Return the (X, Y) coordinate for the center point of the cell that contains the specified text.  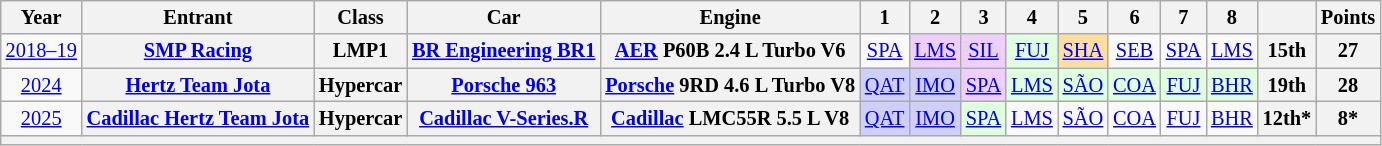
4 (1032, 17)
Class (360, 17)
8* (1348, 118)
27 (1348, 51)
8 (1232, 17)
Year (42, 17)
LMP1 (360, 51)
Entrant (198, 17)
SIL (984, 51)
28 (1348, 85)
Car (504, 17)
Hertz Team Jota (198, 85)
Points (1348, 17)
7 (1184, 17)
Cadillac V-Series.R (504, 118)
SMP Racing (198, 51)
5 (1083, 17)
AER P60B 2.4 L Turbo V6 (730, 51)
BR Engineering BR1 (504, 51)
Cadillac Hertz Team Jota (198, 118)
12th* (1287, 118)
SEB (1134, 51)
Porsche 963 (504, 85)
2018–19 (42, 51)
Porsche 9RD 4.6 L Turbo V8 (730, 85)
SHA (1083, 51)
3 (984, 17)
Engine (730, 17)
2024 (42, 85)
6 (1134, 17)
15th (1287, 51)
1 (884, 17)
2025 (42, 118)
19th (1287, 85)
2 (935, 17)
Cadillac LMC55R 5.5 L V8 (730, 118)
